Return the (x, y) coordinate for the center point of the cell that contains the specified text.  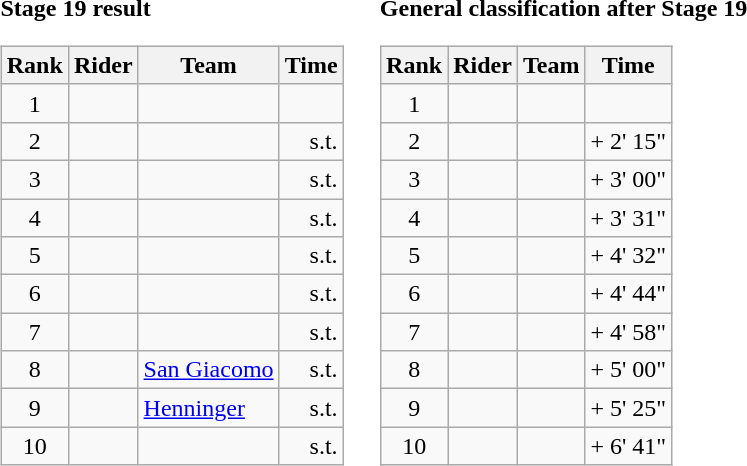
+ 5' 25" (628, 408)
+ 4' 32" (628, 256)
+ 4' 44" (628, 294)
+ 6' 41" (628, 446)
Henninger (208, 408)
+ 4' 58" (628, 332)
+ 3' 00" (628, 179)
+ 2' 15" (628, 141)
+ 3' 31" (628, 217)
+ 5' 00" (628, 370)
San Giacomo (208, 370)
